Output the [x, y] coordinate of the center of the cell containing the given text.  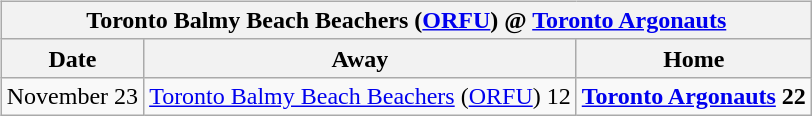
Away [360, 58]
Toronto Argonauts 22 [694, 96]
November 23 [72, 96]
Home [694, 58]
Toronto Balmy Beach Beachers (ORFU) @ Toronto Argonauts [406, 20]
Toronto Balmy Beach Beachers (ORFU) 12 [360, 96]
Date [72, 58]
